Identify which cell holds the provided text, then report its [X, Y] central coordinate. 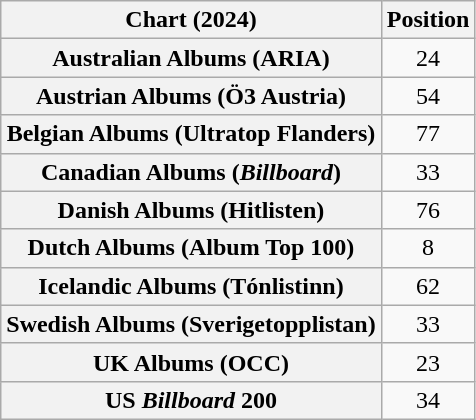
US Billboard 200 [191, 400]
54 [428, 96]
Chart (2024) [191, 20]
76 [428, 210]
24 [428, 58]
Austrian Albums (Ö3 Austria) [191, 96]
Position [428, 20]
Danish Albums (Hitlisten) [191, 210]
Belgian Albums (Ultratop Flanders) [191, 134]
Canadian Albums (Billboard) [191, 172]
Swedish Albums (Sverigetopplistan) [191, 324]
UK Albums (OCC) [191, 362]
Australian Albums (ARIA) [191, 58]
34 [428, 400]
62 [428, 286]
23 [428, 362]
77 [428, 134]
Icelandic Albums (Tónlistinn) [191, 286]
Dutch Albums (Album Top 100) [191, 248]
8 [428, 248]
